Search for the cell housing the specified text and yield its [x, y] center coordinate. 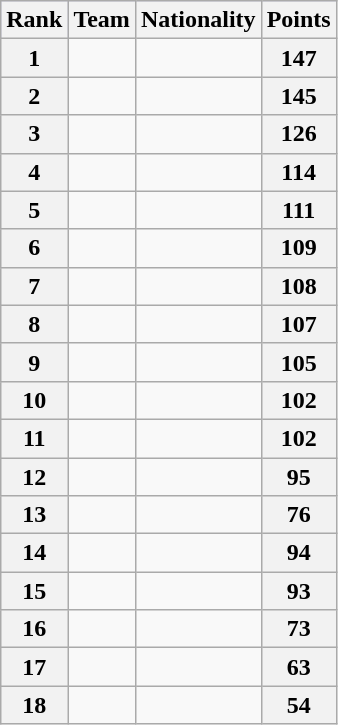
63 [298, 667]
4 [34, 172]
145 [298, 96]
7 [34, 286]
108 [298, 286]
18 [34, 705]
109 [298, 248]
73 [298, 629]
114 [298, 172]
12 [34, 477]
Team [102, 20]
9 [34, 362]
15 [34, 591]
54 [298, 705]
2 [34, 96]
105 [298, 362]
Nationality [198, 20]
107 [298, 324]
Rank [34, 20]
95 [298, 477]
1 [34, 58]
126 [298, 134]
Points [298, 20]
17 [34, 667]
16 [34, 629]
111 [298, 210]
76 [298, 515]
8 [34, 324]
147 [298, 58]
13 [34, 515]
6 [34, 248]
94 [298, 553]
93 [298, 591]
5 [34, 210]
11 [34, 438]
3 [34, 134]
10 [34, 400]
14 [34, 553]
